Return [x, y] of the center of cell containing provided text 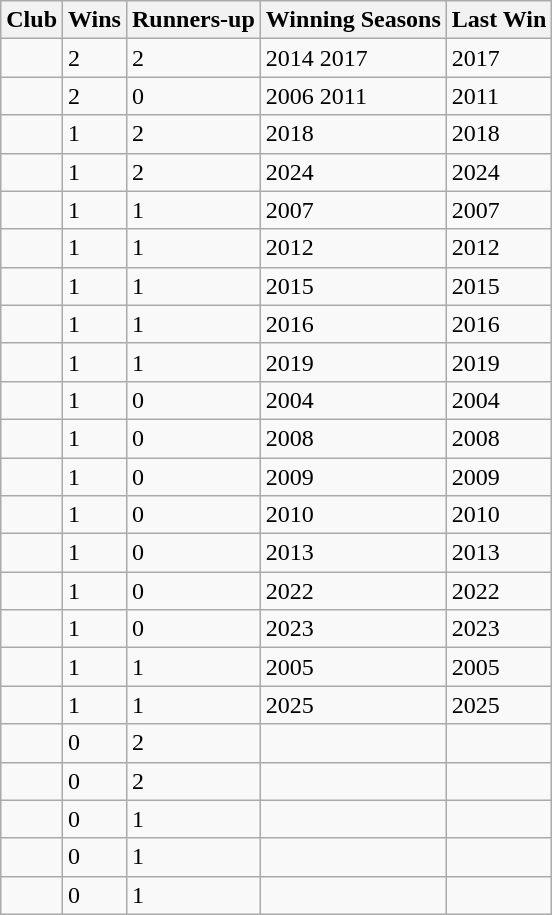
2006 2011 [353, 96]
2011 [499, 96]
Winning Seasons [353, 20]
2017 [499, 58]
Wins [95, 20]
2014 2017 [353, 58]
Runners-up [193, 20]
Last Win [499, 20]
Club [32, 20]
